Locate the cell with the specified text and output its (X, Y) center coordinate. 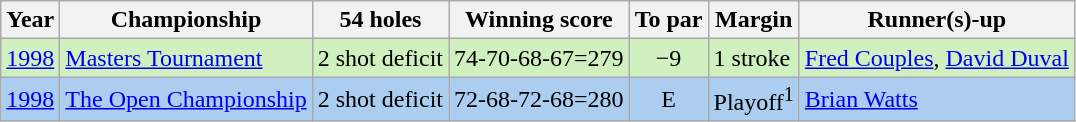
Brian Watts (936, 100)
Year (30, 20)
Playoff1 (754, 100)
Winning score (540, 20)
74-70-68-67=279 (540, 58)
Margin (754, 20)
Runner(s)-up (936, 20)
E (668, 100)
72-68-72-68=280 (540, 100)
The Open Championship (186, 100)
1 stroke (754, 58)
To par (668, 20)
Masters Tournament (186, 58)
Championship (186, 20)
54 holes (380, 20)
Fred Couples, David Duval (936, 58)
−9 (668, 58)
